Locate the cell with the specified text and output its (x, y) center coordinate. 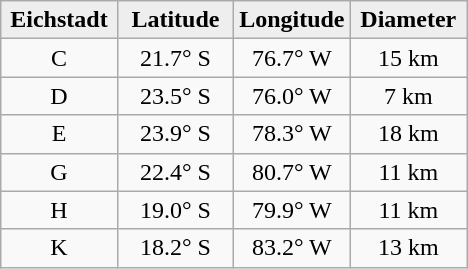
G (59, 172)
Eichstadt (59, 20)
22.4° S (175, 172)
21.7° S (175, 58)
7 km (408, 96)
D (59, 96)
Longitude (292, 20)
C (59, 58)
H (59, 210)
83.2° W (292, 248)
K (59, 248)
76.0° W (292, 96)
23.9° S (175, 134)
23.5° S (175, 96)
E (59, 134)
18 km (408, 134)
79.9° W (292, 210)
76.7° W (292, 58)
18.2° S (175, 248)
80.7° W (292, 172)
15 km (408, 58)
Diameter (408, 20)
19.0° S (175, 210)
78.3° W (292, 134)
Latitude (175, 20)
13 km (408, 248)
